For the text-containing cell, return its midpoint in [X, Y] coordinate format. 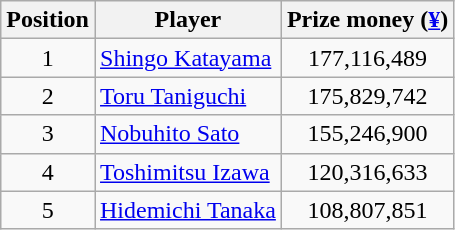
177,116,489 [367, 58]
155,246,900 [367, 134]
Toru Taniguchi [188, 96]
2 [48, 96]
175,829,742 [367, 96]
Toshimitsu Izawa [188, 172]
1 [48, 58]
4 [48, 172]
5 [48, 210]
Shingo Katayama [188, 58]
Player [188, 20]
Nobuhito Sato [188, 134]
108,807,851 [367, 210]
Position [48, 20]
3 [48, 134]
Hidemichi Tanaka [188, 210]
Prize money (¥) [367, 20]
120,316,633 [367, 172]
